Search for the cell housing the specified text and yield its (x, y) center coordinate. 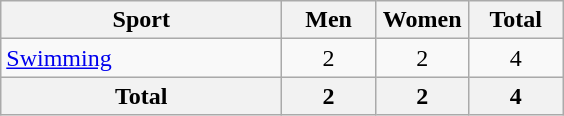
Sport (142, 20)
Men (329, 20)
Swimming (142, 58)
Women (422, 20)
